For the text-containing cell, return its midpoint in (x, y) coordinate format. 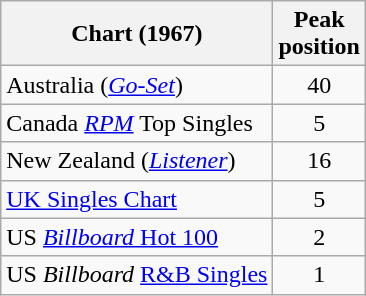
Australia (Go-Set) (137, 85)
New Zealand (Listener) (137, 161)
Peakposition (319, 34)
2 (319, 237)
US Billboard R&B Singles (137, 275)
US Billboard Hot 100 (137, 237)
1 (319, 275)
16 (319, 161)
Canada RPM Top Singles (137, 123)
Chart (1967) (137, 34)
UK Singles Chart (137, 199)
40 (319, 85)
